Provide the [X, Y] coordinate of the cell's center where the given text is located.  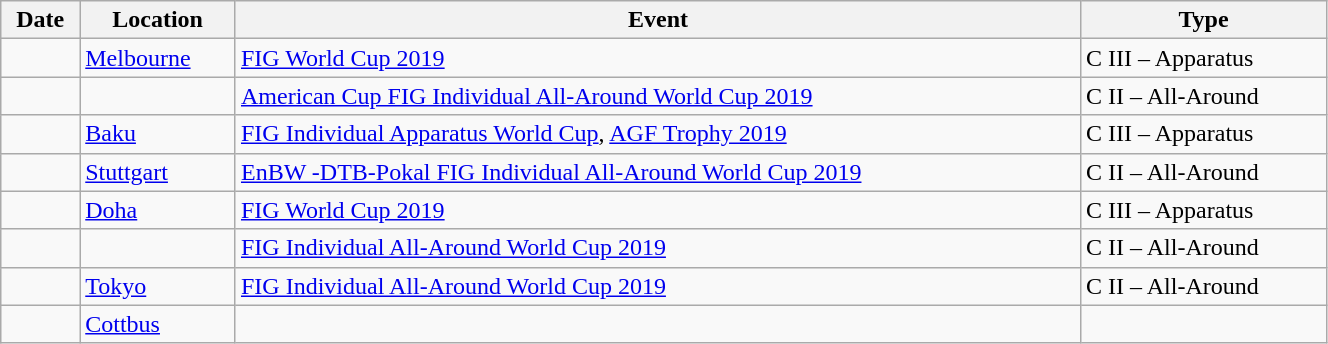
Doha [158, 210]
Event [658, 20]
Location [158, 20]
Baku [158, 134]
American Cup FIG Individual All-Around World Cup 2019 [658, 96]
Stuttgart [158, 172]
Date [40, 20]
Melbourne [158, 58]
Type [1204, 20]
EnBW -DTB-Pokal FIG Individual All-Around World Cup 2019 [658, 172]
FIG Individual Apparatus World Cup, AGF Trophy 2019 [658, 134]
Tokyo [158, 286]
Cottbus [158, 324]
